Scan for the cell matching the given text and deliver its (x, y) coordinate at center. 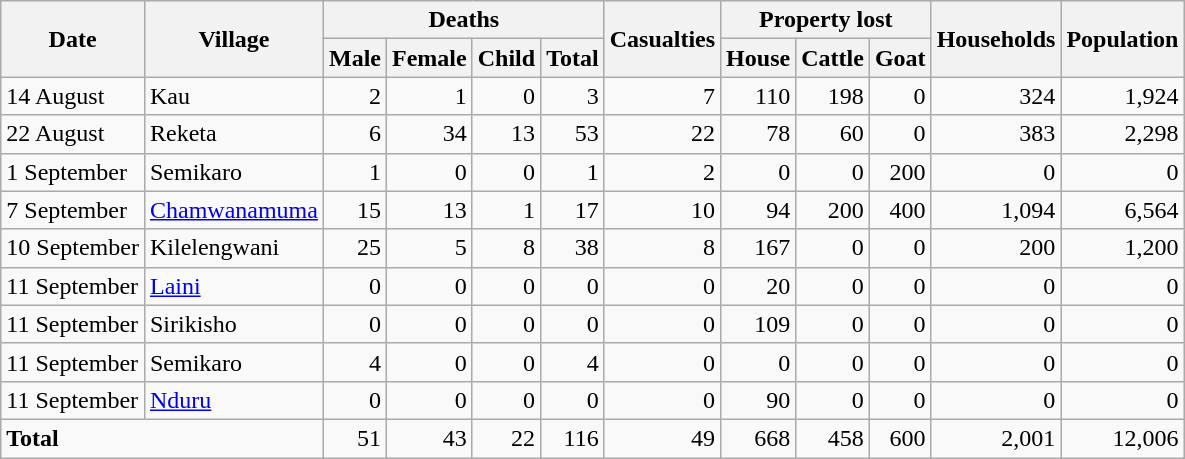
Chamwanamuma (234, 210)
49 (662, 438)
14 August (73, 96)
3 (573, 96)
6,564 (1122, 210)
1,094 (996, 210)
20 (758, 286)
167 (758, 248)
116 (573, 438)
17 (573, 210)
43 (430, 438)
Female (430, 58)
Population (1122, 39)
78 (758, 134)
Casualties (662, 39)
Goat (900, 58)
34 (430, 134)
Kilelengwani (234, 248)
324 (996, 96)
7 September (73, 210)
10 (662, 210)
Sirikisho (234, 324)
Kau (234, 96)
Male (354, 58)
Child (506, 58)
38 (573, 248)
7 (662, 96)
1,200 (1122, 248)
Property lost (826, 20)
109 (758, 324)
10 September (73, 248)
53 (573, 134)
400 (900, 210)
25 (354, 248)
12,006 (1122, 438)
Households (996, 39)
60 (833, 134)
22 August (73, 134)
94 (758, 210)
90 (758, 400)
668 (758, 438)
2,001 (996, 438)
110 (758, 96)
383 (996, 134)
600 (900, 438)
1 September (73, 172)
Deaths (464, 20)
Laini (234, 286)
1,924 (1122, 96)
House (758, 58)
Cattle (833, 58)
2,298 (1122, 134)
Nduru (234, 400)
51 (354, 438)
6 (354, 134)
15 (354, 210)
Date (73, 39)
458 (833, 438)
198 (833, 96)
Reketa (234, 134)
5 (430, 248)
Village (234, 39)
